Detect which cell encompasses the target text, then output its (x, y) center coordinate. 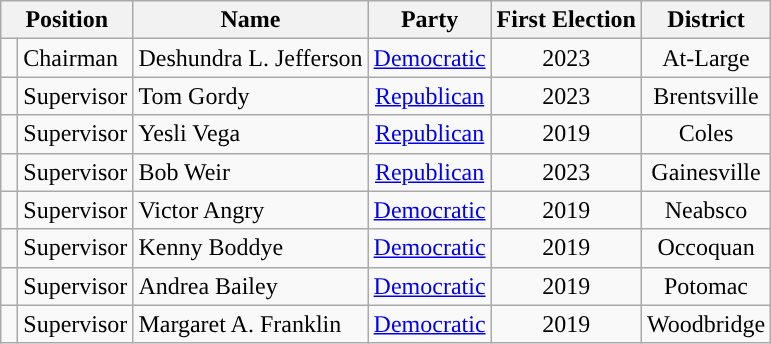
Woodbridge (706, 324)
Gainesville (706, 172)
Deshundra L. Jefferson (250, 58)
District (706, 20)
Name (250, 20)
Chairman (76, 58)
Coles (706, 134)
Margaret A. Franklin (250, 324)
At-Large (706, 58)
Kenny Boddye (250, 248)
Bob Weir (250, 172)
Party (430, 20)
Tom Gordy (250, 96)
Neabsco (706, 210)
Brentsville (706, 96)
Victor Angry (250, 210)
First Election (566, 20)
Andrea Bailey (250, 286)
Position (67, 20)
Potomac (706, 286)
Yesli Vega (250, 134)
Occoquan (706, 248)
